Return [X, Y] of the center of cell containing provided text 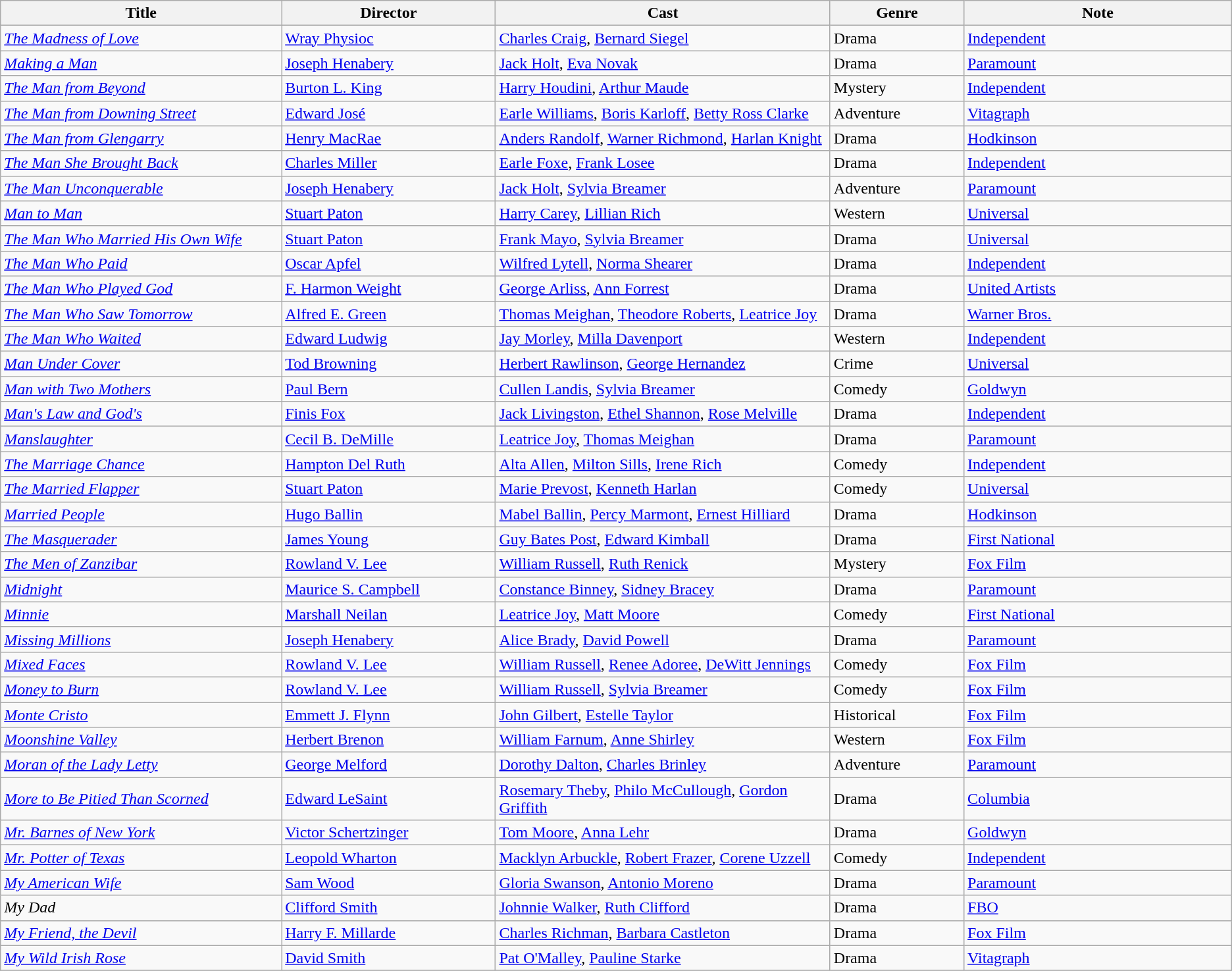
Jack Holt, Sylvia Breamer [663, 188]
Leatrice Joy, Matt Moore [663, 614]
James Young [388, 539]
The Men of Zanzibar [141, 564]
FBO [1098, 908]
Paul Bern [388, 389]
Charles Craig, Bernard Siegel [663, 38]
Anders Randolf, Warner Richmond, Harlan Knight [663, 138]
Rosemary Theby, Philo McCullough, Gordon Griffith [663, 799]
Dorothy Dalton, Charles Brinley [663, 765]
The Man Who Paid [141, 263]
Thomas Meighan, Theodore Roberts, Leatrice Joy [663, 314]
The Man Who Married His Own Wife [141, 238]
Man with Two Mothers [141, 389]
Edward José [388, 113]
The Man from Glengarry [141, 138]
Man Under Cover [141, 364]
Cullen Landis, Sylvia Breamer [663, 389]
William Russell, Ruth Renick [663, 564]
Edward LeSaint [388, 799]
Harry F. Millarde [388, 933]
The Masquerader [141, 539]
Hugo Ballin [388, 514]
Mr. Potter of Texas [141, 858]
Man to Man [141, 213]
Harry Carey, Lillian Rich [663, 213]
Leopold Wharton [388, 858]
Edward Ludwig [388, 339]
Alfred E. Green [388, 314]
The Man from Downing Street [141, 113]
Making a Man [141, 63]
Jack Holt, Eva Novak [663, 63]
Frank Mayo, Sylvia Breamer [663, 238]
Monte Cristo [141, 714]
Henry MacRae [388, 138]
Genre [896, 13]
Jack Livingston, Ethel Shannon, Rose Melville [663, 414]
Tom Moore, Anna Lehr [663, 833]
Alta Allen, Milton Sills, Irene Rich [663, 464]
Mabel Ballin, Percy Marmont, Ernest Hilliard [663, 514]
Tod Browning [388, 364]
The Man Who Played God [141, 288]
Finis Fox [388, 414]
Herbert Brenon [388, 740]
Moonshine Valley [141, 740]
Leatrice Joy, Thomas Meighan [663, 439]
The Man Who Waited [141, 339]
Married People [141, 514]
Sam Wood [388, 883]
Gloria Swanson, Antonio Moreno [663, 883]
Wray Physioc [388, 38]
Manslaughter [141, 439]
William Russell, Renee Adoree, DeWitt Jennings [663, 664]
Man's Law and God's [141, 414]
United Artists [1098, 288]
Title [141, 13]
Historical [896, 714]
The Man Who Saw Tomorrow [141, 314]
Earle Foxe, Frank Losee [663, 163]
Hampton Del Ruth [388, 464]
Wilfred Lytell, Norma Shearer [663, 263]
William Farnum, Anne Shirley [663, 740]
George Melford [388, 765]
My Wild Irish Rose [141, 958]
Cast [663, 13]
William Russell, Sylvia Breamer [663, 689]
Victor Schertzinger [388, 833]
Maurice S. Campbell [388, 589]
Pat O'Malley, Pauline Starke [663, 958]
Warner Bros. [1098, 314]
Macklyn Arbuckle, Robert Frazer, Corene Uzzell [663, 858]
The Madness of Love [141, 38]
Charles Richman, Barbara Castleton [663, 933]
Marshall Neilan [388, 614]
Earle Williams, Boris Karloff, Betty Ross Clarke [663, 113]
My Friend, the Devil [141, 933]
Moran of the Lady Letty [141, 765]
Charles Miller [388, 163]
Burton L. King [388, 88]
Money to Burn [141, 689]
Constance Binney, Sidney Bracey [663, 589]
Harry Houdini, Arthur Maude [663, 88]
Note [1098, 13]
The Man from Beyond [141, 88]
The Marriage Chance [141, 464]
Minnie [141, 614]
Mixed Faces [141, 664]
David Smith [388, 958]
Herbert Rawlinson, George Hernandez [663, 364]
Johnnie Walker, Ruth Clifford [663, 908]
My Dad [141, 908]
Director [388, 13]
Clifford Smith [388, 908]
John Gilbert, Estelle Taylor [663, 714]
Midnight [141, 589]
The Married Flapper [141, 489]
Cecil B. DeMille [388, 439]
F. Harmon Weight [388, 288]
Mr. Barnes of New York [141, 833]
Alice Brady, David Powell [663, 639]
My American Wife [141, 883]
Jay Morley, Milla Davenport [663, 339]
More to Be Pitied Than Scorned [141, 799]
Emmett J. Flynn [388, 714]
The Man She Brought Back [141, 163]
Guy Bates Post, Edward Kimball [663, 539]
The Man Unconquerable [141, 188]
Missing Millions [141, 639]
Marie Prevost, Kenneth Harlan [663, 489]
Columbia [1098, 799]
George Arliss, Ann Forrest [663, 288]
Crime [896, 364]
Oscar Apfel [388, 263]
